Identify which cell holds the provided text, then report its (x, y) central coordinate. 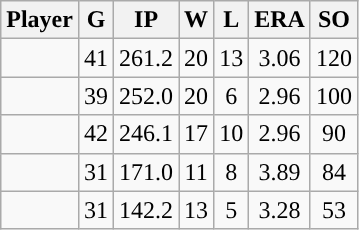
3.28 (280, 210)
11 (196, 172)
3.06 (280, 58)
10 (232, 134)
W (196, 20)
90 (334, 134)
261.2 (146, 58)
17 (196, 134)
SO (334, 20)
ERA (280, 20)
120 (334, 58)
39 (96, 96)
142.2 (146, 210)
100 (334, 96)
84 (334, 172)
171.0 (146, 172)
8 (232, 172)
Player (40, 20)
252.0 (146, 96)
6 (232, 96)
IP (146, 20)
G (96, 20)
L (232, 20)
41 (96, 58)
53 (334, 210)
5 (232, 210)
42 (96, 134)
246.1 (146, 134)
3.89 (280, 172)
